Return the (x, y) coordinate for the center point of the cell that contains the specified text.  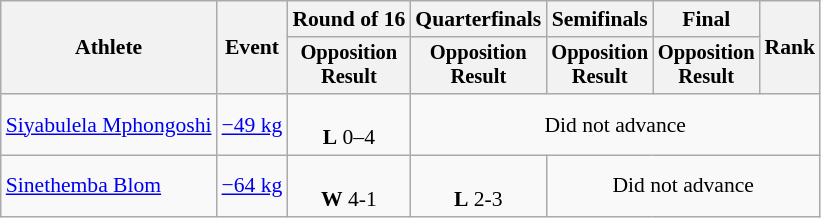
Event (252, 48)
Semifinals (600, 19)
Sinethemba Blom (109, 186)
−49 kg (252, 124)
−64 kg (252, 186)
Rank (790, 48)
Final (706, 19)
Siyabulela Mphongoshi (109, 124)
Athlete (109, 48)
Round of 16 (348, 19)
W 4-1 (348, 186)
Quarterfinals (478, 19)
L 2-3 (478, 186)
L 0–4 (348, 124)
